Pinpoint the cell where the given text exists, returning its [X, Y] midpoint coordinate. 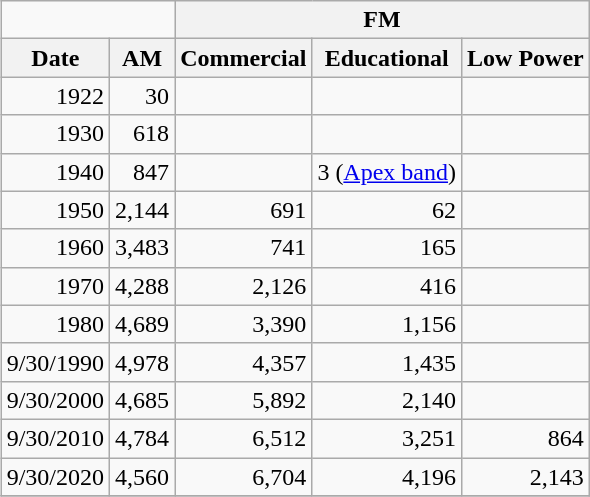
2,144 [142, 210]
3,483 [142, 248]
1950 [55, 210]
Educational [387, 58]
9/30/2000 [55, 400]
3 (Apex band) [387, 172]
30 [142, 96]
4,357 [244, 362]
Low Power [526, 58]
6,512 [244, 438]
2,143 [526, 477]
6,704 [244, 477]
4,689 [142, 324]
1,435 [387, 362]
4,685 [142, 400]
5,892 [244, 400]
3,251 [387, 438]
AM [142, 58]
3,390 [244, 324]
2,126 [244, 286]
864 [526, 438]
Commercial [244, 58]
1940 [55, 172]
9/30/2020 [55, 477]
741 [244, 248]
4,560 [142, 477]
4,288 [142, 286]
847 [142, 172]
691 [244, 210]
1,156 [387, 324]
9/30/2010 [55, 438]
2,140 [387, 400]
4,978 [142, 362]
FM [382, 20]
Date [55, 58]
165 [387, 248]
4,784 [142, 438]
618 [142, 134]
4,196 [387, 477]
1980 [55, 324]
416 [387, 286]
62 [387, 210]
1930 [55, 134]
1960 [55, 248]
1970 [55, 286]
1922 [55, 96]
9/30/1990 [55, 362]
